Determine the [X, Y] coordinate at the center of the cell enclosing the given text.  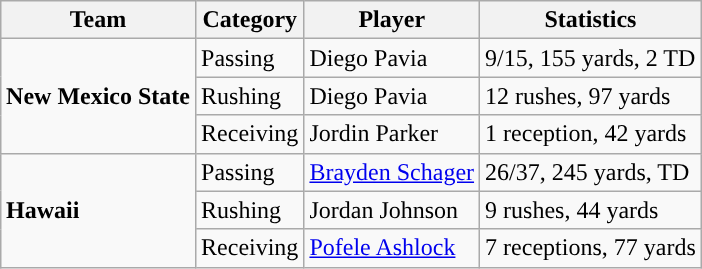
Player [392, 20]
Jordin Parker [392, 134]
Pofele Ashlock [392, 248]
Brayden Schager [392, 172]
Team [98, 20]
Jordan Johnson [392, 210]
12 rushes, 97 yards [591, 96]
26/37, 245 yards, TD [591, 172]
New Mexico State [98, 96]
Hawaii [98, 210]
9/15, 155 yards, 2 TD [591, 58]
9 rushes, 44 yards [591, 210]
Category [250, 20]
Statistics [591, 20]
1 reception, 42 yards [591, 134]
7 receptions, 77 yards [591, 248]
